Output the [x, y] coordinate of the center of the cell containing the given text.  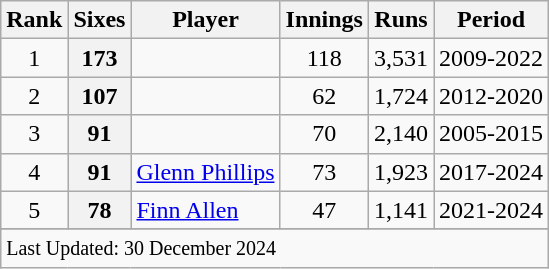
78 [100, 210]
107 [100, 96]
Sixes [100, 20]
1 [34, 58]
1,724 [400, 96]
Runs [400, 20]
2012-2020 [492, 96]
47 [324, 210]
Glenn Phillips [206, 172]
3 [34, 134]
1,923 [400, 172]
4 [34, 172]
173 [100, 58]
Finn Allen [206, 210]
70 [324, 134]
Period [492, 20]
73 [324, 172]
Rank [34, 20]
2021-2024 [492, 210]
62 [324, 96]
1,141 [400, 210]
Innings [324, 20]
3,531 [400, 58]
118 [324, 58]
2009-2022 [492, 58]
Last Updated: 30 December 2024 [275, 248]
2017-2024 [492, 172]
2005-2015 [492, 134]
2 [34, 96]
Player [206, 20]
5 [34, 210]
2,140 [400, 134]
